Return the (X, Y) coordinate for the center point of the cell that contains the specified text.  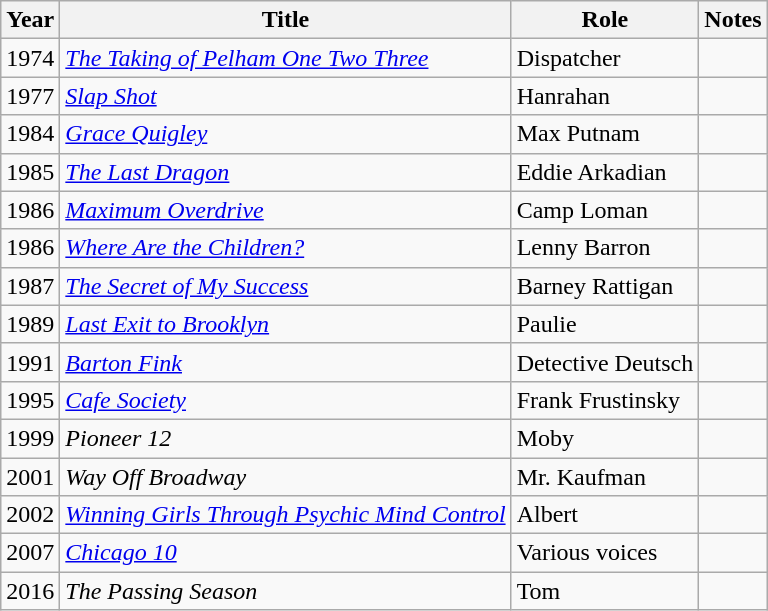
Last Exit to Brooklyn (286, 324)
The Taking of Pelham One Two Three (286, 58)
1974 (30, 58)
Dispatcher (605, 58)
Cafe Society (286, 400)
Barney Rattigan (605, 286)
Various voices (605, 553)
The Passing Season (286, 591)
Camp Loman (605, 210)
Year (30, 20)
1977 (30, 96)
Tom (605, 591)
Maximum Overdrive (286, 210)
Moby (605, 438)
Role (605, 20)
1991 (30, 362)
Slap Shot (286, 96)
2016 (30, 591)
Lenny Barron (605, 248)
Pioneer 12 (286, 438)
1995 (30, 400)
Max Putnam (605, 134)
2007 (30, 553)
The Last Dragon (286, 172)
1985 (30, 172)
Hanrahan (605, 96)
Detective Deutsch (605, 362)
Mr. Kaufman (605, 477)
Notes (733, 20)
Paulie (605, 324)
1989 (30, 324)
Frank Frustinsky (605, 400)
Way Off Broadway (286, 477)
1987 (30, 286)
Title (286, 20)
The Secret of My Success (286, 286)
2001 (30, 477)
Grace Quigley (286, 134)
Barton Fink (286, 362)
1999 (30, 438)
2002 (30, 515)
Where Are the Children? (286, 248)
Chicago 10 (286, 553)
Eddie Arkadian (605, 172)
Albert (605, 515)
Winning Girls Through Psychic Mind Control (286, 515)
1984 (30, 134)
